Determine the (x, y) coordinate at the center of the cell enclosing the given text.  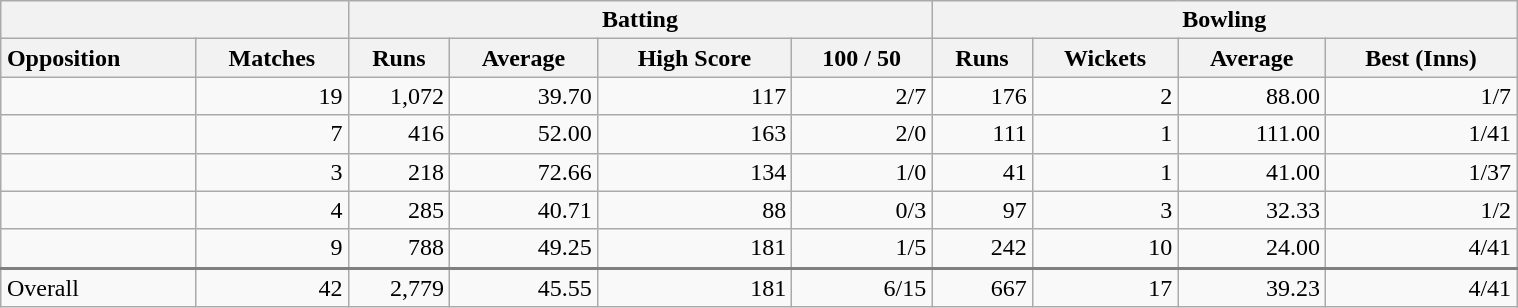
242 (982, 248)
24.00 (1252, 248)
285 (399, 210)
218 (399, 172)
134 (694, 172)
1/2 (1420, 210)
Wickets (1105, 58)
2,779 (399, 288)
High Score (694, 58)
40.71 (524, 210)
72.66 (524, 172)
88.00 (1252, 96)
176 (982, 96)
17 (1105, 288)
4 (272, 210)
1/0 (862, 172)
2/7 (862, 96)
19 (272, 96)
Matches (272, 58)
1/41 (1420, 134)
42 (272, 288)
1,072 (399, 96)
41.00 (1252, 172)
Overall (98, 288)
117 (694, 96)
788 (399, 248)
10 (1105, 248)
45.55 (524, 288)
1/5 (862, 248)
2 (1105, 96)
416 (399, 134)
39.23 (1252, 288)
Opposition (98, 58)
97 (982, 210)
Batting (640, 20)
1/37 (1420, 172)
1/7 (1420, 96)
Best (Inns) (1420, 58)
111 (982, 134)
32.33 (1252, 210)
49.25 (524, 248)
7 (272, 134)
2/0 (862, 134)
0/3 (862, 210)
6/15 (862, 288)
39.70 (524, 96)
Bowling (1224, 20)
667 (982, 288)
100 / 50 (862, 58)
163 (694, 134)
111.00 (1252, 134)
41 (982, 172)
9 (272, 248)
52.00 (524, 134)
88 (694, 210)
